Provide the [X, Y] coordinate of the cell's center where the given text is located.  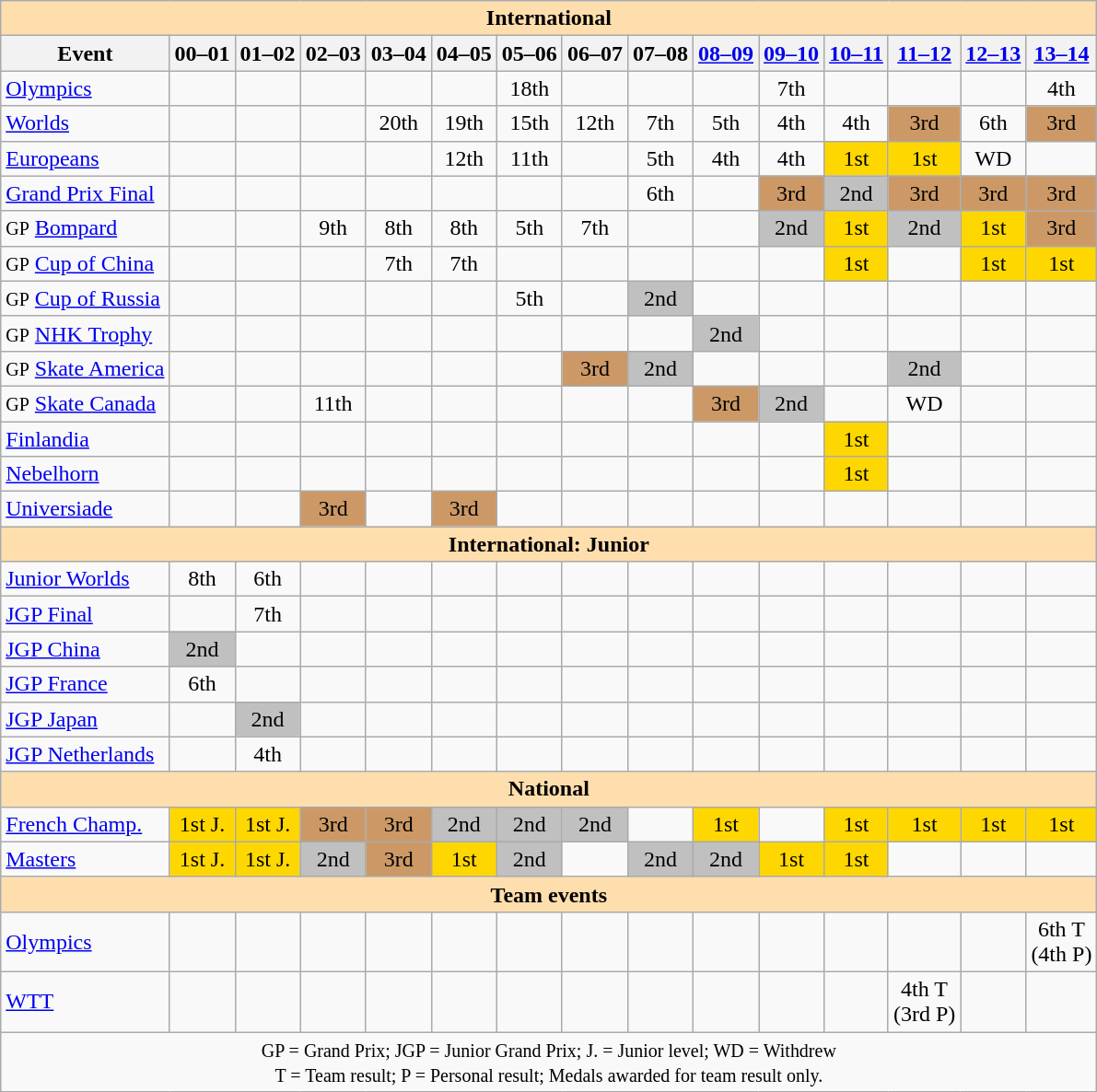
JGP China [85, 649]
6th T (4th P) [1061, 941]
03–04 [398, 53]
18th [529, 88]
Worlds [85, 123]
JGP France [85, 684]
Europeans [85, 158]
08–09 [726, 53]
Finlandia [85, 439]
GP Bompard [85, 228]
WTT [85, 1002]
Team events [549, 894]
International: Junior [549, 544]
06–07 [595, 53]
French Champ. [85, 824]
10–11 [857, 53]
4th T (3rd P) [924, 1002]
9th [333, 228]
GP Skate Canada [85, 403]
JGP Japan [85, 719]
GP = Grand Prix; JGP = Junior Grand Prix; J. = Junior level; WD = Withdrew T = Team result; P = Personal result; Medals awarded for team result only. [549, 1061]
Junior Worlds [85, 579]
Universiade [85, 509]
19th [464, 123]
Grand Prix Final [85, 193]
13–14 [1061, 53]
15th [529, 123]
00–01 [203, 53]
02–03 [333, 53]
09–10 [792, 53]
International [549, 18]
GP Skate America [85, 368]
12–13 [993, 53]
GP Cup of China [85, 263]
GP NHK Trophy [85, 333]
GP Cup of Russia [85, 298]
Event [85, 53]
Nebelhorn [85, 474]
Masters [85, 859]
JGP Netherlands [85, 754]
07–08 [659, 53]
11–12 [924, 53]
20th [398, 123]
National [549, 789]
04–05 [464, 53]
01–02 [267, 53]
05–06 [529, 53]
JGP Final [85, 614]
